Return [X, Y] of the center of cell containing provided text 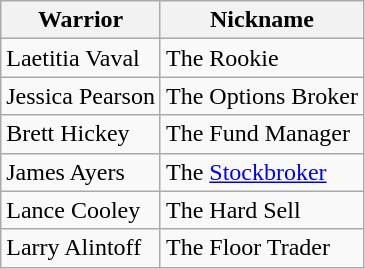
Larry Alintoff [81, 248]
Warrior [81, 20]
Brett Hickey [81, 134]
Laetitia Vaval [81, 58]
The Stockbroker [262, 172]
The Rookie [262, 58]
The Floor Trader [262, 248]
The Hard Sell [262, 210]
Lance Cooley [81, 210]
James Ayers [81, 172]
The Options Broker [262, 96]
Jessica Pearson [81, 96]
The Fund Manager [262, 134]
Nickname [262, 20]
